Scan for the cell matching the given text and deliver its [X, Y] coordinate at center. 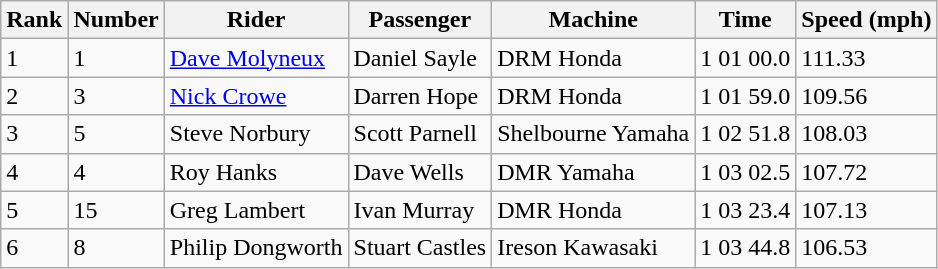
Greg Lambert [256, 210]
DMR Honda [594, 210]
Shelbourne Yamaha [594, 134]
108.03 [866, 134]
107.72 [866, 172]
Philip Dongworth [256, 248]
107.13 [866, 210]
1 03 23.4 [746, 210]
Rank [34, 20]
Darren Hope [420, 96]
111.33 [866, 58]
Passenger [420, 20]
15 [116, 210]
106.53 [866, 248]
Dave Wells [420, 172]
8 [116, 248]
109.56 [866, 96]
Machine [594, 20]
Ivan Murray [420, 210]
Stuart Castles [420, 248]
6 [34, 248]
Steve Norbury [256, 134]
Daniel Sayle [420, 58]
Dave Molyneux [256, 58]
DMR Yamaha [594, 172]
Nick Crowe [256, 96]
1 03 44.8 [746, 248]
Rider [256, 20]
Roy Hanks [256, 172]
2 [34, 96]
Number [116, 20]
Scott Parnell [420, 134]
Time [746, 20]
Speed (mph) [866, 20]
1 01 59.0 [746, 96]
Ireson Kawasaki [594, 248]
1 01 00.0 [746, 58]
1 02 51.8 [746, 134]
1 03 02.5 [746, 172]
